Return the [X, Y] coordinate for the center point of the cell that contains the specified text.  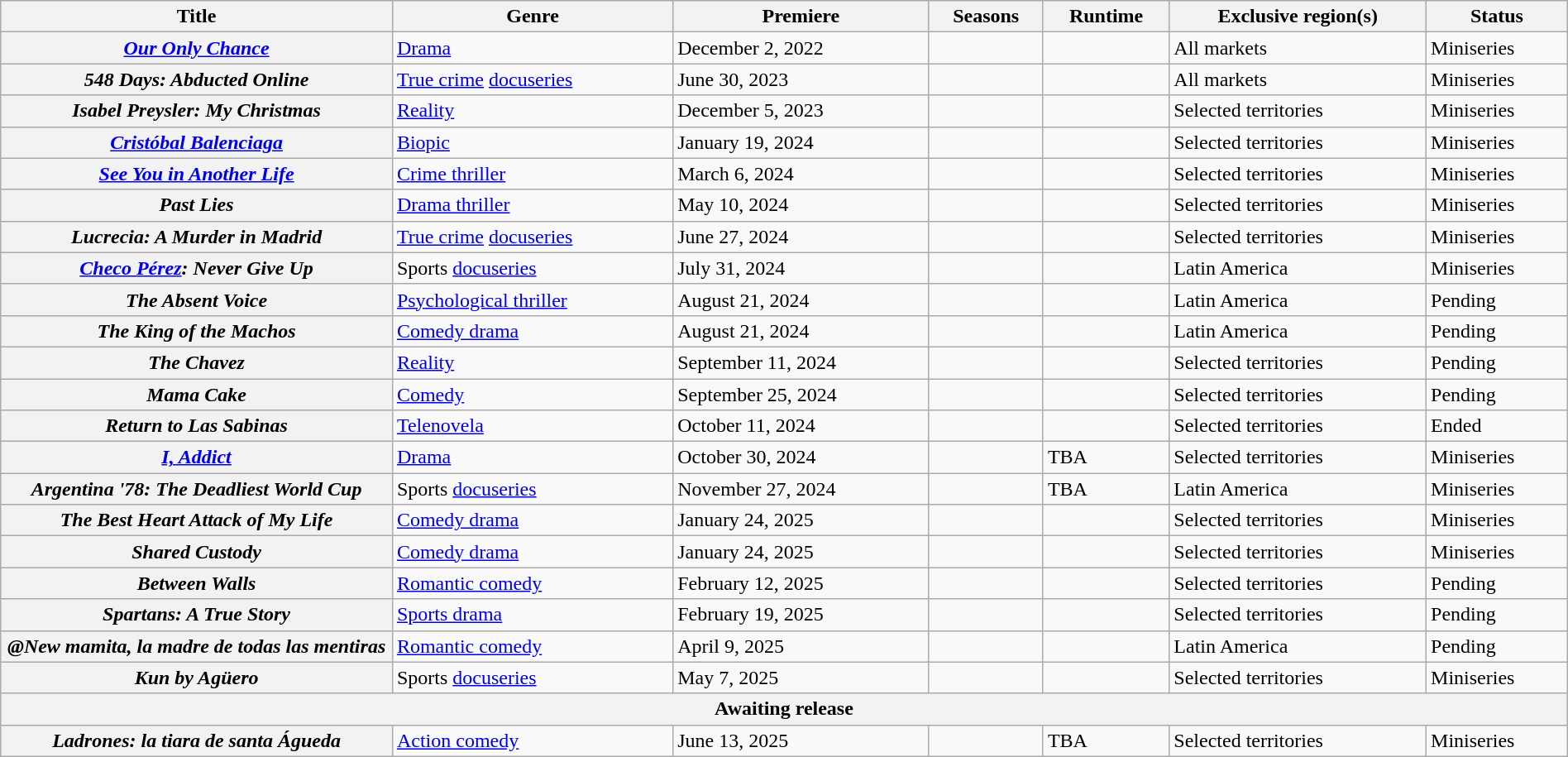
Cristóbal Balenciaga [197, 142]
June 30, 2023 [801, 79]
Lucrecia: A Murder in Madrid [197, 237]
Title [197, 17]
Mama Cake [197, 395]
The Chavez [197, 362]
I, Addict [197, 458]
Past Lies [197, 205]
Our Only Chance [197, 48]
March 6, 2024 [801, 174]
548 Days: Abducted Online [197, 79]
Drama thriller [533, 205]
Runtime [1106, 17]
Seasons [986, 17]
Argentina '78: The Deadliest World Cup [197, 489]
Exclusive region(s) [1298, 17]
Return to Las Sabinas [197, 426]
February 12, 2025 [801, 583]
September 25, 2024 [801, 395]
Ladrones: la tiara de santa Águeda [197, 740]
Spartans: A True Story [197, 615]
May 10, 2024 [801, 205]
July 31, 2024 [801, 268]
Action comedy [533, 740]
December 5, 2023 [801, 111]
The King of the Machos [197, 331]
Between Walls [197, 583]
February 19, 2025 [801, 615]
Comedy [533, 395]
The Absent Voice [197, 299]
April 9, 2025 [801, 646]
December 2, 2022 [801, 48]
June 13, 2025 [801, 740]
Shared Custody [197, 552]
Sports drama [533, 615]
November 27, 2024 [801, 489]
Kun by Agüero [197, 678]
September 11, 2024 [801, 362]
@New mamita, la madre de todas las mentiras [197, 646]
Crime thriller [533, 174]
Genre [533, 17]
October 11, 2024 [801, 426]
Psychological thriller [533, 299]
The Best Heart Attack of My Life [197, 520]
Status [1497, 17]
Ended [1497, 426]
Telenovela [533, 426]
May 7, 2025 [801, 678]
See You in Another Life [197, 174]
Premiere [801, 17]
Checo Pérez: Never Give Up [197, 268]
Awaiting release [784, 709]
June 27, 2024 [801, 237]
Biopic [533, 142]
January 19, 2024 [801, 142]
October 30, 2024 [801, 458]
Isabel Preysler: My Christmas [197, 111]
